For the text-containing cell, return its midpoint in [x, y] coordinate format. 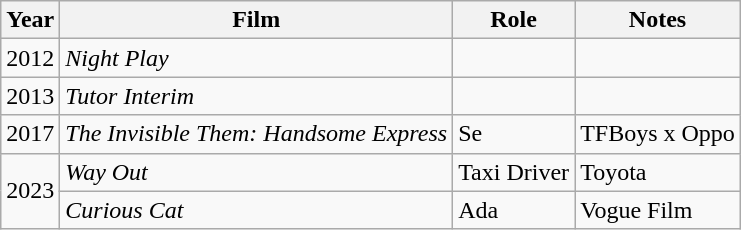
Year [30, 20]
Night Play [256, 58]
2017 [30, 134]
TFBoys x Oppo [658, 134]
Ada [514, 210]
Role [514, 20]
Curious Cat [256, 210]
Way Out [256, 172]
Tutor Interim [256, 96]
Taxi Driver [514, 172]
2013 [30, 96]
2012 [30, 58]
2023 [30, 191]
Notes [658, 20]
Se [514, 134]
Vogue Film [658, 210]
The Invisible Them: Handsome Express [256, 134]
Film [256, 20]
Toyota [658, 172]
